Detect which cell encompasses the target text, then output its [x, y] center coordinate. 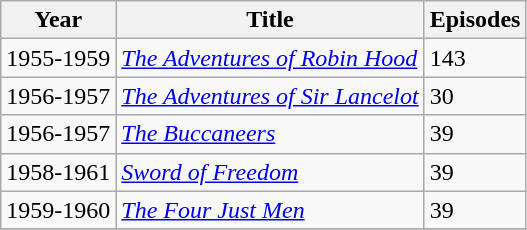
Episodes [475, 20]
Year [58, 20]
1959-1960 [58, 210]
The Adventures of Robin Hood [270, 58]
The Four Just Men [270, 210]
1958-1961 [58, 172]
The Adventures of Sir Lancelot [270, 96]
30 [475, 96]
The Buccaneers [270, 134]
Title [270, 20]
143 [475, 58]
1955-1959 [58, 58]
Sword of Freedom [270, 172]
